Return [x, y] of the center of cell containing provided text 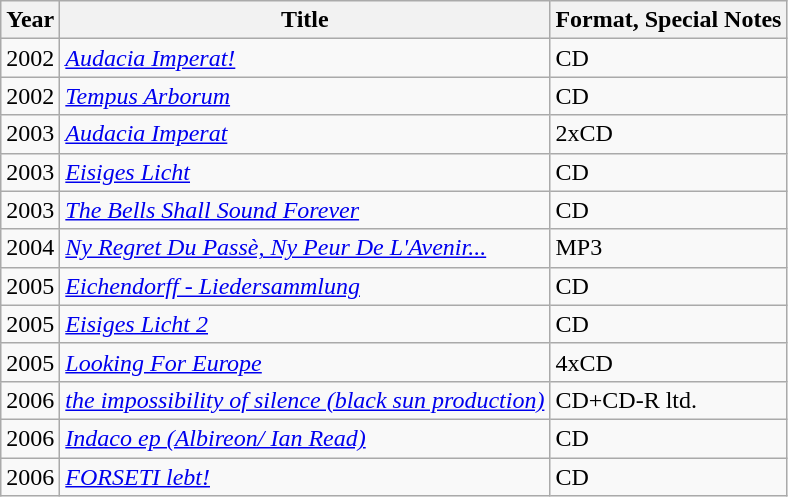
Format, Special Notes [668, 20]
2xCD [668, 134]
2004 [30, 248]
Indaco ep (Albireon/ Ian Read) [305, 438]
CD+CD-R ltd. [668, 400]
Year [30, 20]
Eichendorff - Liedersammlung [305, 286]
the impossibility of silence (black sun production) [305, 400]
MP3 [668, 248]
Title [305, 20]
Ny Regret Du Passè, Ny Peur De L'Avenir... [305, 248]
Tempus Arborum [305, 96]
4xCD [668, 362]
The Bells Shall Sound Forever [305, 210]
Eisiges Licht [305, 172]
Audacia Imperat! [305, 58]
Eisiges Licht 2 [305, 324]
FORSETI lebt! [305, 477]
Looking For Europe [305, 362]
Audacia Imperat [305, 134]
